Pinpoint the cell where the given text exists, returning its [X, Y] midpoint coordinate. 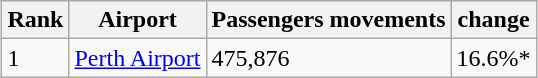
Perth Airport [138, 58]
475,876 [328, 58]
Passengers movements [328, 20]
16.6%* [494, 58]
Airport [138, 20]
Rank [36, 20]
1 [36, 58]
change [494, 20]
